Output the [x, y] coordinate of the center of the cell containing the given text.  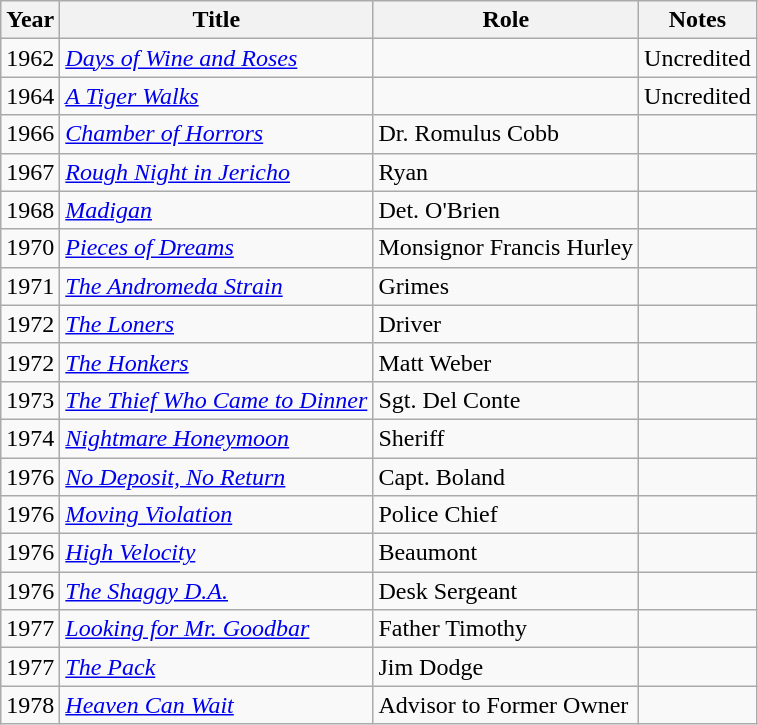
Capt. Boland [506, 477]
1978 [30, 705]
Title [216, 20]
Pieces of Dreams [216, 248]
Advisor to Former Owner [506, 705]
Moving Violation [216, 515]
High Velocity [216, 553]
Matt Weber [506, 362]
Rough Night in Jericho [216, 172]
Desk Sergeant [506, 591]
Chamber of Horrors [216, 134]
Jim Dodge [506, 667]
1966 [30, 134]
Police Chief [506, 515]
Days of Wine and Roses [216, 58]
Year [30, 20]
The Loners [216, 324]
The Shaggy D.A. [216, 591]
Madigan [216, 210]
Role [506, 20]
The Andromeda Strain [216, 286]
Dr. Romulus Cobb [506, 134]
Sheriff [506, 438]
1964 [30, 96]
No Deposit, No Return [216, 477]
1970 [30, 248]
The Thief Who Came to Dinner [216, 400]
The Honkers [216, 362]
1968 [30, 210]
1971 [30, 286]
Sgt. Del Conte [506, 400]
Driver [506, 324]
Notes [698, 20]
1974 [30, 438]
Father Timothy [506, 629]
Monsignor Francis Hurley [506, 248]
1962 [30, 58]
1967 [30, 172]
Nightmare Honeymoon [216, 438]
Beaumont [506, 553]
Ryan [506, 172]
1973 [30, 400]
Det. O'Brien [506, 210]
Grimes [506, 286]
Heaven Can Wait [216, 705]
Looking for Mr. Goodbar [216, 629]
The Pack [216, 667]
A Tiger Walks [216, 96]
